Identify which cell holds the provided text, then report its [x, y] central coordinate. 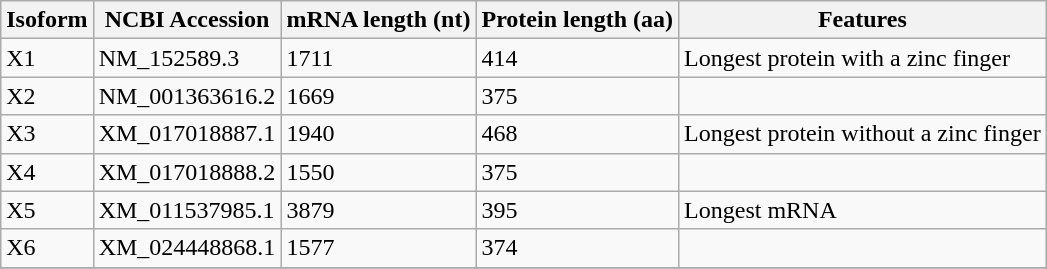
Longest protein with a zinc finger [863, 58]
X6 [47, 248]
1577 [378, 248]
1711 [378, 58]
NM_001363616.2 [187, 96]
395 [578, 210]
X3 [47, 134]
X4 [47, 172]
3879 [378, 210]
XM_017018887.1 [187, 134]
NCBI Accession [187, 20]
Longest mRNA [863, 210]
Longest protein without a zinc finger [863, 134]
NM_152589.3 [187, 58]
X1 [47, 58]
Protein length (aa) [578, 20]
1550 [378, 172]
XM_011537985.1 [187, 210]
1940 [378, 134]
468 [578, 134]
X2 [47, 96]
1669 [378, 96]
374 [578, 248]
Features [863, 20]
414 [578, 58]
X5 [47, 210]
Isoform [47, 20]
XM_024448868.1 [187, 248]
XM_017018888.2 [187, 172]
mRNA length (nt) [378, 20]
